Search for the cell housing the specified text and yield its [x, y] center coordinate. 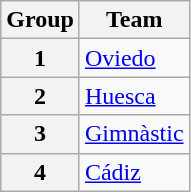
Cádiz [134, 172]
Huesca [134, 96]
Group [40, 20]
3 [40, 134]
Gimnàstic [134, 134]
4 [40, 172]
Team [134, 20]
1 [40, 58]
2 [40, 96]
Oviedo [134, 58]
